From the cell containing the given text, extract its center point as (x, y) coordinate. 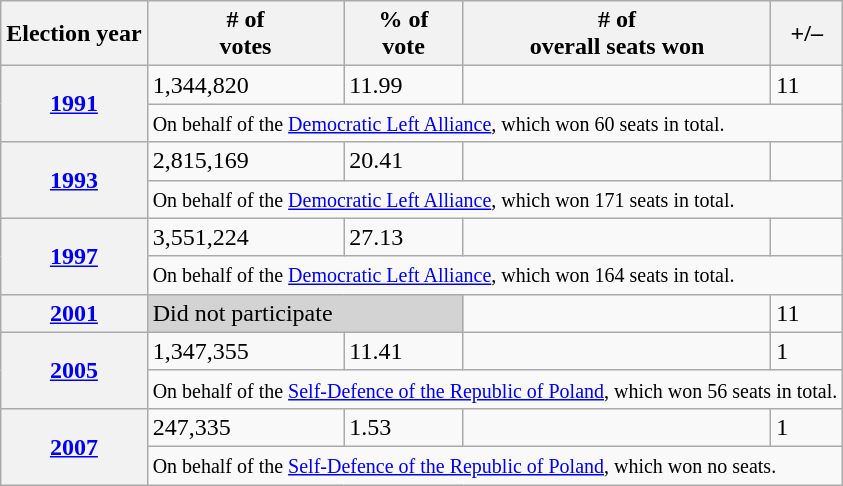
1,347,355 (246, 351)
1997 (74, 256)
1993 (74, 180)
247,335 (246, 427)
On behalf of the Democratic Left Alliance, which won 171 seats in total. (495, 199)
3,551,224 (246, 237)
On behalf of the Democratic Left Alliance, which won 60 seats in total. (495, 123)
1.53 (404, 427)
2,815,169 (246, 161)
On behalf of the Self-Defence of the Republic of Poland, which won no seats. (495, 465)
Election year (74, 34)
11.99 (404, 85)
20.41 (404, 161)
On behalf of the Democratic Left Alliance, which won 164 seats in total. (495, 275)
2005 (74, 370)
27.13 (404, 237)
On behalf of the Self-Defence of the Republic of Poland, which won 56 seats in total. (495, 389)
1991 (74, 104)
1,344,820 (246, 85)
# ofvotes (246, 34)
2007 (74, 446)
# ofoverall seats won (616, 34)
% ofvote (404, 34)
2001 (74, 313)
11.41 (404, 351)
Did not participate (305, 313)
+/– (807, 34)
